Extract the [x, y] coordinate from the center of the cell holding the provided text.  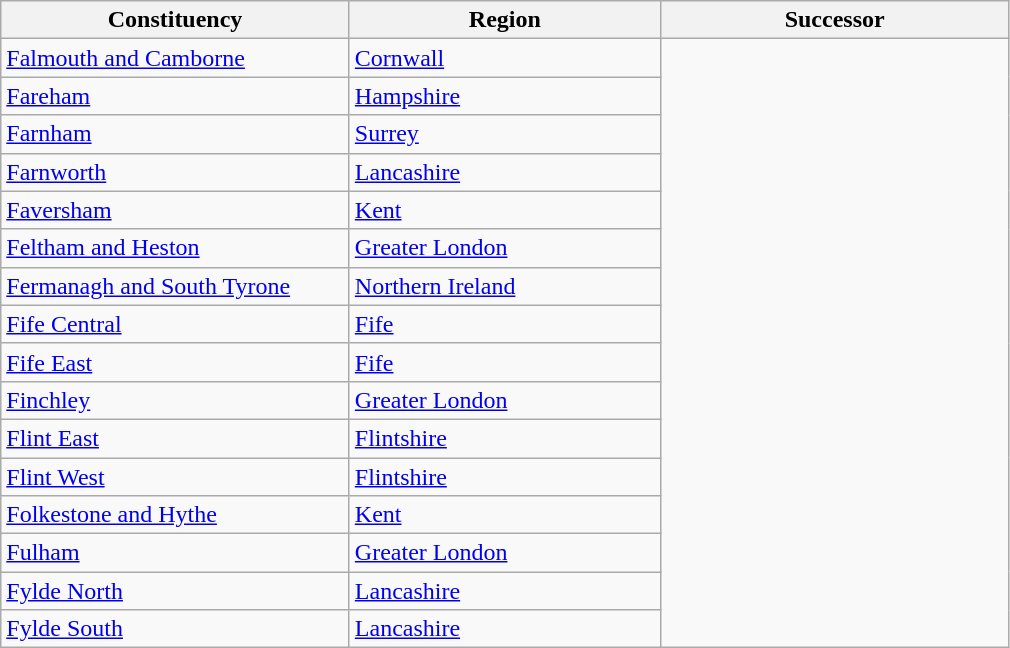
Region [504, 20]
Fylde South [176, 629]
Faversham [176, 210]
Surrey [504, 134]
Flint West [176, 477]
Hampshire [504, 96]
Folkestone and Hythe [176, 515]
Fife East [176, 362]
Fareham [176, 96]
Finchley [176, 400]
Feltham and Heston [176, 248]
Fulham [176, 553]
Fife Central [176, 324]
Falmouth and Camborne [176, 58]
Successor [834, 20]
Fermanagh and South Tyrone [176, 286]
Fylde North [176, 591]
Cornwall [504, 58]
Flint East [176, 438]
Farnham [176, 134]
Constituency [176, 20]
Farnworth [176, 172]
Northern Ireland [504, 286]
